Output the [x, y] coordinate of the center of the cell containing the given text.  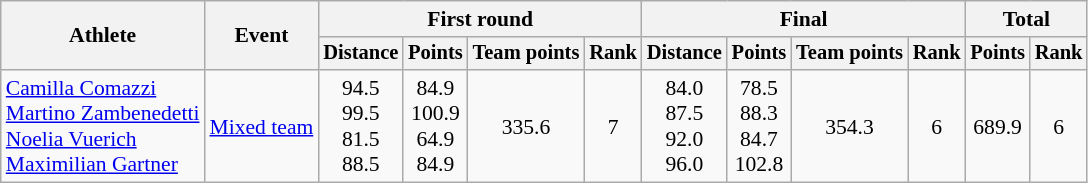
Total [1026, 19]
78.588.384.7102.8 [759, 126]
Mixed team [261, 126]
84.9100.964.984.9 [435, 126]
Final [804, 19]
335.6 [526, 126]
First round [480, 19]
94.599.581.588.5 [360, 126]
7 [613, 126]
Event [261, 36]
Camilla ComazziMartino ZambenedettiNoelia VuerichMaximilian Gartner [103, 126]
689.9 [997, 126]
Athlete [103, 36]
354.3 [850, 126]
84.087.592.096.0 [684, 126]
